Extract the (x, y) coordinate from the center of the cell holding the provided text.  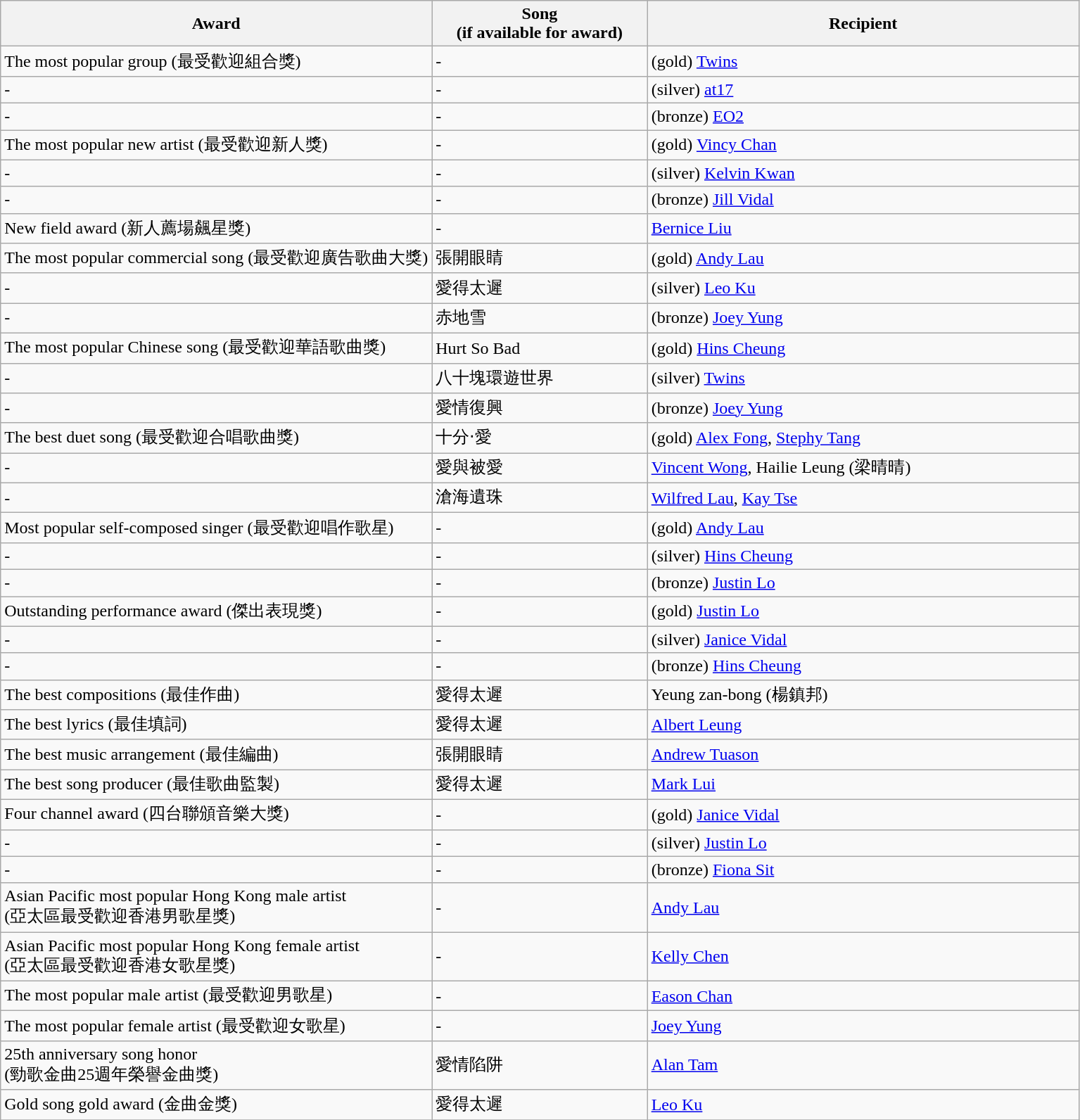
The most popular male artist (最受歡迎男歌星) (217, 996)
The most popular group (最受歡迎組合獎) (217, 62)
(gold) Twins (863, 62)
(silver) at17 (863, 89)
Alan Tam (863, 1065)
Andy Lau (863, 908)
(gold) Janice Vidal (863, 815)
Recipient (863, 24)
The best music arrangement (最佳編曲) (217, 754)
25th anniversary song honor(勁歌金曲25週年榮譽金曲獎) (217, 1065)
Yeung zan-bong (楊鎮邦) (863, 695)
Mark Lui (863, 785)
(silver) Hins Cheung (863, 556)
(bronze) EO2 (863, 116)
Outstanding performance award (傑出表現獎) (217, 612)
(bronze) Fiona Sit (863, 870)
Asian Pacific most popular Hong Kong male artist(亞太區最受歡迎香港男歌星獎) (217, 908)
Most popular self-composed singer (最受歡迎唱作歌星) (217, 528)
(bronze) Hins Cheung (863, 666)
十分‧愛 (540, 438)
赤地雪 (540, 318)
Award (217, 24)
Andrew Tuason (863, 754)
The most popular female artist (最受歡迎女歌星) (217, 1026)
(bronze) Jill Vidal (863, 200)
Eason Chan (863, 996)
Asian Pacific most popular Hong Kong female artist(亞太區最受歡迎香港女歌星獎) (217, 957)
Leo Ku (863, 1105)
Joey Yung (863, 1026)
New field award (新人薦場飆星獎) (217, 228)
(bronze) Justin Lo (863, 583)
Song(if available for award) (540, 24)
The most popular Chinese song (最受歡迎華語歌曲獎) (217, 348)
(silver) Justin Lo (863, 843)
The best song producer (最佳歌曲監製) (217, 785)
滄海遺珠 (540, 498)
Albert Leung (863, 725)
Bernice Liu (863, 228)
(silver) Leo Ku (863, 288)
The most popular new artist (最受歡迎新人獎) (217, 145)
愛與被愛 (540, 469)
Kelly Chen (863, 957)
(gold) Alex Fong, Stephy Tang (863, 438)
The best lyrics (最佳填詞) (217, 725)
Gold song gold award (金曲金獎) (217, 1105)
八十塊環遊世界 (540, 378)
(silver) Kelvin Kwan (863, 173)
The best compositions (最佳作曲) (217, 695)
The most popular commercial song (最受歡迎廣告歌曲大獎) (217, 259)
(gold) Hins Cheung (863, 348)
愛情復興 (540, 408)
(gold) Justin Lo (863, 612)
Hurt So Bad (540, 348)
(silver) Janice Vidal (863, 639)
Four channel award (四台聯頒音樂大獎) (217, 815)
The best duet song (最受歡迎合唱歌曲獎) (217, 438)
(gold) Vincy Chan (863, 145)
Vincent Wong, Hailie Leung (梁晴晴) (863, 469)
愛情陷阱 (540, 1065)
(silver) Twins (863, 378)
Wilfred Lau, Kay Tse (863, 498)
